Identify which cell holds the provided text, then report its [X, Y] central coordinate. 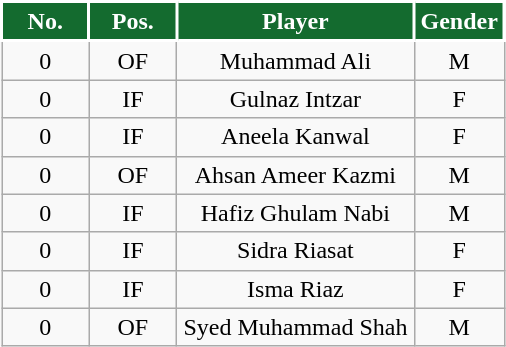
Muhammad Ali [296, 60]
Ahsan Ameer Kazmi [296, 175]
Aneela Kanwal [296, 137]
Sidra Riasat [296, 251]
Hafiz Ghulam Nabi [296, 213]
Player [296, 22]
Gender [459, 22]
Pos. [133, 22]
Syed Muhammad Shah [296, 327]
Isma Riaz [296, 289]
No. [46, 22]
Gulnaz Intzar [296, 99]
